Identify which cell holds the provided text, then report its [X, Y] central coordinate. 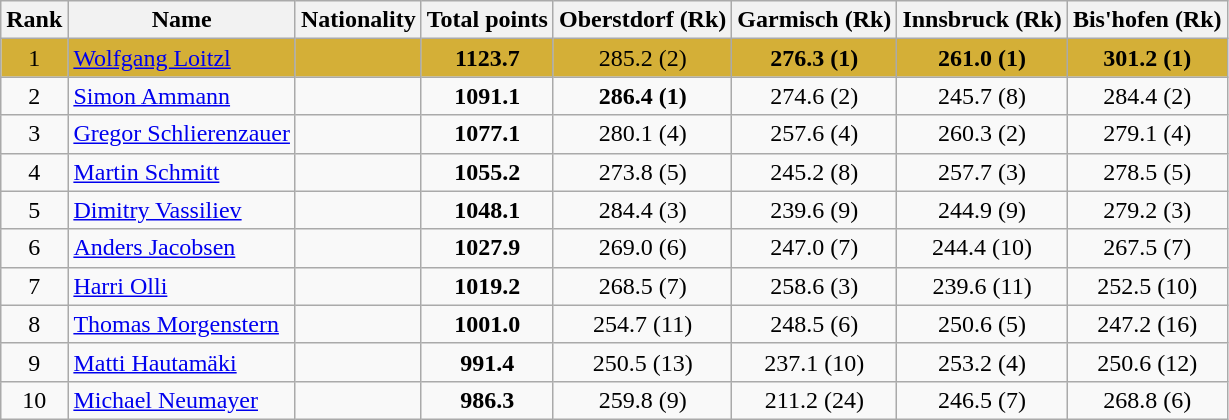
211.2 (24) [814, 400]
Wolfgang Loitzl [182, 58]
5 [34, 210]
991.4 [487, 362]
Anders Jacobsen [182, 248]
268.8 (6) [1147, 400]
261.0 (1) [982, 58]
244.4 (10) [982, 248]
247.0 (7) [814, 248]
Harri Olli [182, 286]
279.1 (4) [1147, 134]
284.4 (2) [1147, 96]
Martin Schmitt [182, 172]
Dimitry Vassiliev [182, 210]
Gregor Schlierenzauer [182, 134]
1123.7 [487, 58]
274.6 (2) [814, 96]
247.2 (16) [1147, 324]
1091.1 [487, 96]
Michael Neumayer [182, 400]
1077.1 [487, 134]
245.7 (8) [982, 96]
258.6 (3) [814, 286]
Matti Hautamäki [182, 362]
260.3 (2) [982, 134]
285.2 (2) [642, 58]
1001.0 [487, 324]
2 [34, 96]
Oberstdorf (Rk) [642, 20]
1048.1 [487, 210]
1027.9 [487, 248]
269.0 (6) [642, 248]
276.3 (1) [814, 58]
6 [34, 248]
279.2 (3) [1147, 210]
Thomas Morgenstern [182, 324]
Name [182, 20]
Innsbruck (Rk) [982, 20]
245.2 (8) [814, 172]
1 [34, 58]
257.6 (4) [814, 134]
250.6 (5) [982, 324]
237.1 (10) [814, 362]
252.5 (10) [1147, 286]
9 [34, 362]
250.5 (13) [642, 362]
254.7 (11) [642, 324]
278.5 (5) [1147, 172]
246.5 (7) [982, 400]
10 [34, 400]
267.5 (7) [1147, 248]
Total points [487, 20]
239.6 (9) [814, 210]
268.5 (7) [642, 286]
244.9 (9) [982, 210]
1055.2 [487, 172]
Simon Ammann [182, 96]
280.1 (4) [642, 134]
3 [34, 134]
284.4 (3) [642, 210]
248.5 (6) [814, 324]
8 [34, 324]
Bis'hofen (Rk) [1147, 20]
259.8 (9) [642, 400]
250.6 (12) [1147, 362]
286.4 (1) [642, 96]
1019.2 [487, 286]
301.2 (1) [1147, 58]
7 [34, 286]
253.2 (4) [982, 362]
239.6 (11) [982, 286]
273.8 (5) [642, 172]
Garmisch (Rk) [814, 20]
986.3 [487, 400]
Rank [34, 20]
4 [34, 172]
257.7 (3) [982, 172]
Nationality [358, 20]
